From the cell containing the given text, extract its center point as [X, Y] coordinate. 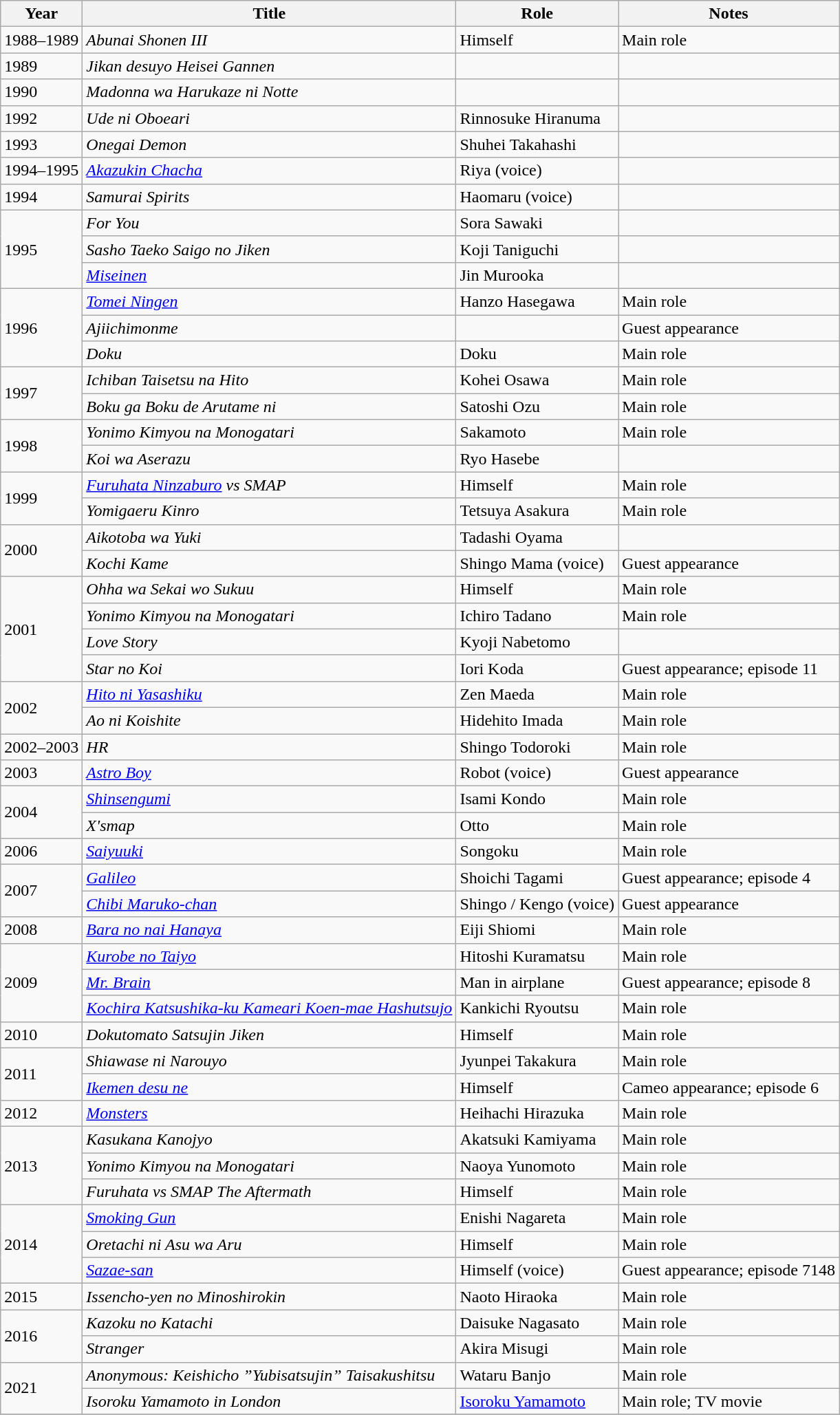
Cameo appearance; episode 6 [729, 1087]
Astro Boy [270, 773]
Kurobe no Taiyo [270, 956]
Miseinen [270, 275]
Akira Misugi [537, 1349]
Ryo Hasebe [537, 459]
Sasho Taeko Saigo no Jiken [270, 249]
Shoichi Tagami [537, 878]
Hitoshi Kuramatsu [537, 956]
Iori Koda [537, 668]
Hidehito Imada [537, 720]
1994 [41, 197]
Guest appearance; episode 8 [729, 982]
Jin Murooka [537, 275]
Isami Kondo [537, 799]
Furuhata vs SMAP The Aftermath [270, 1192]
Naoto Hiraoka [537, 1297]
1994–1995 [41, 171]
Star no Koi [270, 668]
Year [41, 14]
2021 [41, 1388]
Sakamoto [537, 433]
Jikan desuyo Heisei Gannen [270, 66]
X'smap [270, 825]
Stranger [270, 1349]
Hito ni Yasashiku [270, 694]
2004 [41, 812]
2014 [41, 1244]
2007 [41, 891]
Guest appearance; episode 7148 [729, 1271]
Kazoku no Katachi [270, 1323]
1992 [41, 118]
Kyoji Nabetomo [537, 642]
Shingo / Kengo (voice) [537, 904]
Sora Sawaki [537, 223]
Onegai Demon [270, 144]
1995 [41, 249]
Songoku [537, 852]
Furuhata Ninzaburo vs SMAP [270, 485]
Tetsuya Asakura [537, 511]
Rinnosuke Hiranuma [537, 118]
Robot (voice) [537, 773]
Ajiichimonme [270, 328]
Man in airplane [537, 982]
Akazukin Chacha [270, 171]
Ikemen desu ne [270, 1087]
2009 [41, 982]
Isoroku Yamamoto in London [270, 1401]
Chibi Maruko-chan [270, 904]
Daisuke Nagasato [537, 1323]
Naoya Yunomoto [537, 1166]
Himself (voice) [537, 1271]
Boku ga Boku de Arutame ni [270, 407]
Eiji Shiomi [537, 930]
Koji Taniguchi [537, 249]
Ude ni Oboeari [270, 118]
1990 [41, 92]
Enishi Nagareta [537, 1218]
Otto [537, 825]
2008 [41, 930]
2006 [41, 852]
Sazae-san [270, 1271]
Shingo Todoroki [537, 746]
2002 [41, 707]
Oretachi ni Asu wa Aru [270, 1244]
1998 [41, 446]
1997 [41, 393]
Ao ni Koishite [270, 720]
Samurai Spirits [270, 197]
Ichiban Taisetsu na Hito [270, 380]
Shiawase ni Narouyo [270, 1061]
Main role; TV movie [729, 1401]
Tomei Ningen [270, 301]
Ichiro Tadano [537, 616]
Hanzo Hasegawa [537, 301]
Koi wa Aserazu [270, 459]
Saiyuuki [270, 852]
Dokutomato Satsujin Jiken [270, 1035]
For You [270, 223]
2013 [41, 1165]
Bara no nai Hanaya [270, 930]
Anonymous: Keishicho ”Yubisatsujin” Taisakushitsu [270, 1375]
1996 [41, 327]
1989 [41, 66]
2002–2003 [41, 746]
Jyunpei Takakura [537, 1061]
Ohha wa Sekai wo Sukuu [270, 590]
2001 [41, 629]
2000 [41, 550]
1993 [41, 144]
Role [537, 14]
HR [270, 746]
2012 [41, 1113]
Title [270, 14]
2003 [41, 773]
Smoking Gun [270, 1218]
Kochi Kame [270, 563]
1999 [41, 498]
Tadashi Oyama [537, 537]
Akatsuki Kamiyama [537, 1139]
Aikotoba wa Yuki [270, 537]
Kasukana Kanojyo [270, 1139]
Guest appearance; episode 4 [729, 878]
Shuhei Takahashi [537, 144]
Heihachi Hirazuka [537, 1113]
Mr. Brain [270, 982]
Love Story [270, 642]
Notes [729, 14]
Yomigaeru Kinro [270, 511]
Kochira Katsushika-ku Kameari Koen-mae Hashutsujo [270, 1008]
2015 [41, 1297]
Haomaru (voice) [537, 197]
2010 [41, 1035]
Galileo [270, 878]
Shinsengumi [270, 799]
Shingo Mama (voice) [537, 563]
Zen Maeda [537, 694]
Issencho-yen no Minoshirokin [270, 1297]
Isoroku Yamamoto [537, 1401]
2011 [41, 1074]
Riya (voice) [537, 171]
2016 [41, 1336]
Kohei Osawa [537, 380]
Wataru Banjo [537, 1375]
Kankichi Ryoutsu [537, 1008]
Satoshi Ozu [537, 407]
Abunai Shonen III [270, 40]
1988–1989 [41, 40]
Madonna wa Harukaze ni Notte [270, 92]
Guest appearance; episode 11 [729, 668]
Monsters [270, 1113]
